Detect which cell encompasses the target text, then output its (X, Y) center coordinate. 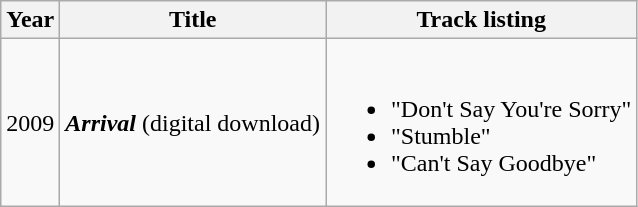
Arrival (digital download) (193, 122)
Year (30, 20)
"Don't Say You're Sorry""Stumble""Can't Say Goodbye" (482, 122)
Track listing (482, 20)
2009 (30, 122)
Title (193, 20)
